Identify which cell holds the provided text, then report its [x, y] central coordinate. 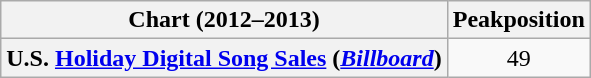
Peakposition [518, 20]
49 [518, 58]
Chart (2012–2013) [224, 20]
U.S. Holiday Digital Song Sales (Billboard) [224, 58]
